Capture the cell that displays the provided text and extract its [X, Y] central coordinate. 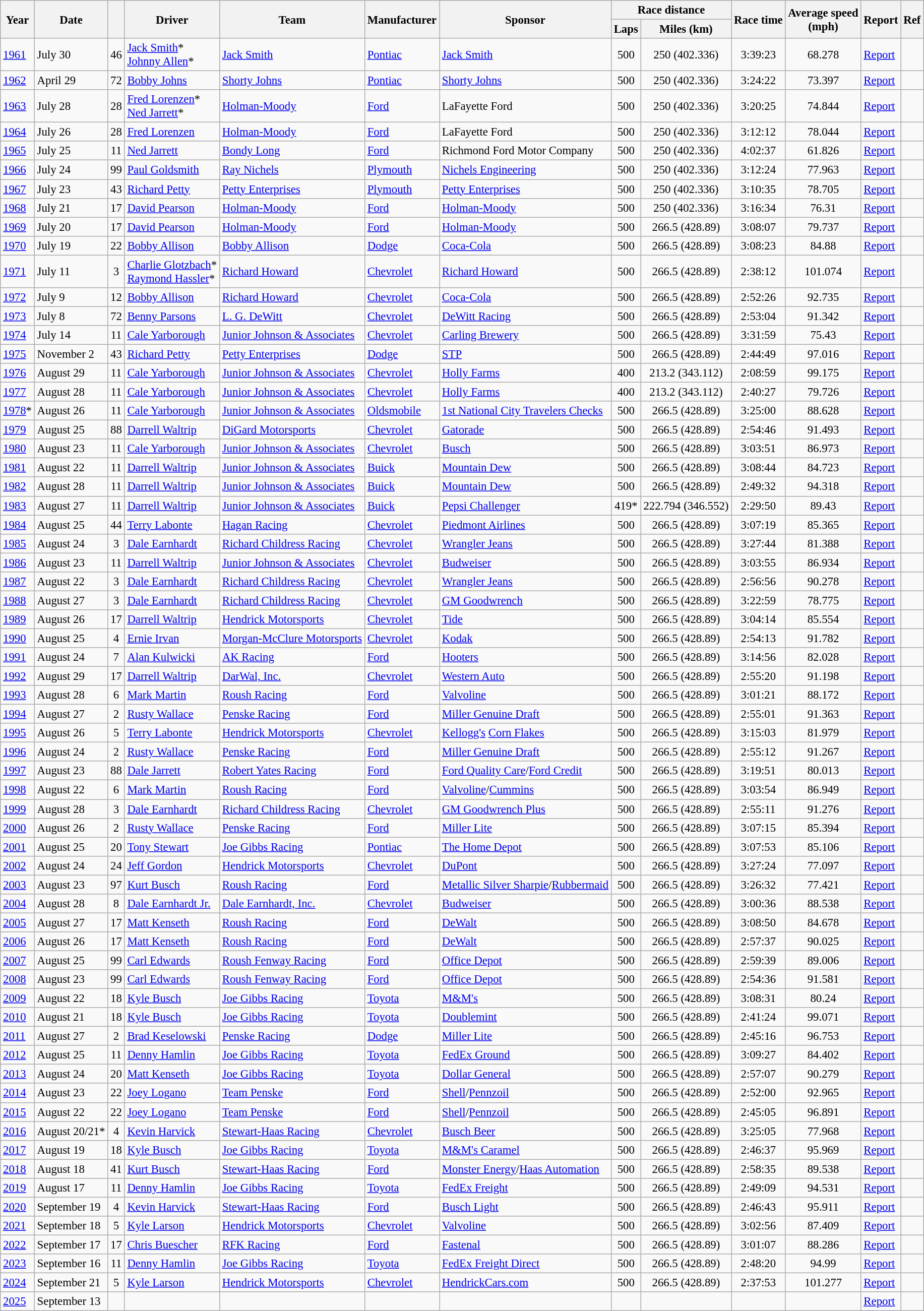
2011 [18, 1036]
89.006 [823, 960]
Jack Smith* Johnny Allen* [172, 54]
3:07:19 [758, 525]
Ford Quality Care/Ford Credit [525, 771]
Chris Buescher [172, 1244]
Valvoline/Cummins [525, 790]
Average speed(mph) [823, 19]
M&M's Caramel [525, 1150]
91.581 [823, 979]
90.025 [823, 942]
88.628 [823, 411]
August 18 [71, 1169]
1966 [18, 170]
101.074 [823, 271]
1962 [18, 81]
July 9 [71, 297]
77.968 [823, 1131]
99.175 [823, 373]
Ernie Irvan [172, 638]
2:52:00 [758, 1093]
1980 [18, 449]
2014 [18, 1093]
91.342 [823, 316]
7 [116, 657]
July 30 [71, 54]
Jeff Gordon [172, 865]
2:40:27 [758, 392]
Manufacturer [402, 19]
1964 [18, 132]
Team [292, 19]
GM Goodwrench Plus [525, 809]
2005 [18, 922]
3:10:35 [758, 189]
3:39:23 [758, 54]
3:24:22 [758, 81]
3:26:32 [758, 885]
2:57:07 [758, 1074]
Kellogg's Corn Flakes [525, 733]
90.279 [823, 1074]
2022 [18, 1244]
Kodak [525, 638]
3:00:36 [758, 904]
1987 [18, 582]
94.99 [823, 1264]
2:49:09 [758, 1188]
77.421 [823, 885]
8 [116, 904]
1st National City Travelers Checks [525, 411]
2:08:59 [758, 373]
The Home Depot [525, 847]
91.276 [823, 809]
1965 [18, 151]
July 20 [71, 227]
2015 [18, 1112]
3:27:44 [758, 543]
2:54:36 [758, 979]
90.278 [823, 582]
1998 [18, 790]
2025 [18, 1301]
Ned Jarrett [172, 151]
Paul Goldsmith [172, 170]
September 21 [71, 1283]
3:09:27 [758, 1055]
3:14:56 [758, 657]
88.538 [823, 904]
95.969 [823, 1150]
81.388 [823, 543]
2:46:43 [758, 1207]
1986 [18, 563]
1982 [18, 487]
1976 [18, 373]
1968 [18, 208]
4:02:37 [758, 151]
80.24 [823, 998]
Morgan-McClure Motorsports [292, 638]
2:57:37 [758, 942]
73.397 [823, 81]
August 21 [71, 1017]
Hooters [525, 657]
1992 [18, 676]
3:31:59 [758, 335]
79.726 [823, 392]
1978* [18, 411]
1977 [18, 392]
2:54:13 [758, 638]
91.493 [823, 430]
1970 [18, 245]
2:55:12 [758, 752]
September 18 [71, 1226]
1991 [18, 657]
July 8 [71, 316]
3:25:00 [758, 411]
Ray Nichels [292, 170]
94.531 [823, 1188]
1985 [18, 543]
78.775 [823, 600]
419* [626, 506]
2:53:04 [758, 316]
92.965 [823, 1093]
Gatorade [525, 430]
101.277 [823, 1283]
November 2 [71, 354]
September 19 [71, 1207]
3:03:55 [758, 563]
3:12:24 [758, 170]
Busch Beer [525, 1131]
Miles (km) [686, 29]
3:19:51 [758, 771]
82.028 [823, 657]
3:03:54 [758, 790]
1961 [18, 54]
88.172 [823, 695]
Hagan Racing [292, 525]
2:29:50 [758, 506]
2:56:56 [758, 582]
2016 [18, 1131]
2:48:20 [758, 1264]
July 21 [71, 208]
80.013 [823, 771]
Robert Yates Racing [292, 771]
1994 [18, 714]
84.723 [823, 468]
2003 [18, 885]
Busch [525, 449]
3:20:25 [758, 106]
Bobby Johns [172, 81]
76.31 [823, 208]
Year [18, 19]
85.106 [823, 847]
2000 [18, 828]
2006 [18, 942]
96.753 [823, 1036]
1989 [18, 619]
3:08:23 [758, 245]
46 [116, 54]
68.278 [823, 54]
DuPont [525, 865]
3:16:34 [758, 208]
2:38:12 [758, 271]
3:01:21 [758, 695]
2:54:46 [758, 430]
97.016 [823, 354]
41 [116, 1169]
AK Racing [292, 657]
2023 [18, 1264]
2:58:35 [758, 1169]
Fred Lorenzen [172, 132]
2002 [18, 865]
2:46:37 [758, 1150]
Busch Light [525, 1207]
1988 [18, 600]
FedEx Freight [525, 1188]
3:27:24 [758, 865]
Benny Parsons [172, 316]
M&M's [525, 998]
Bondy Long [292, 151]
2:45:16 [758, 1036]
Tide [525, 619]
2018 [18, 1169]
July 19 [71, 245]
1999 [18, 809]
Dale Jarrett [172, 771]
July 23 [71, 189]
91.198 [823, 676]
3:01:07 [758, 1244]
2004 [18, 904]
77.963 [823, 170]
2:55:01 [758, 714]
Fastenal [525, 1244]
3:15:03 [758, 733]
July 25 [71, 151]
3:08:31 [758, 998]
91.782 [823, 638]
3:08:50 [758, 922]
2009 [18, 998]
3:04:14 [758, 619]
2:45:05 [758, 1112]
Sponsor [525, 19]
2010 [18, 1017]
91.363 [823, 714]
August 17 [71, 1188]
1983 [18, 506]
Date [71, 19]
Metallic Silver Sharpie/Rubbermaid [525, 885]
Western Auto [525, 676]
2013 [18, 1074]
3:25:05 [758, 1131]
3:02:56 [758, 1226]
1971 [18, 271]
DeWitt Racing [525, 316]
84.678 [823, 922]
Race time [758, 19]
September 16 [71, 1264]
44 [116, 525]
2007 [18, 960]
August 19 [71, 1150]
2:59:39 [758, 960]
99.071 [823, 1017]
Richmond Ford Motor Company [525, 151]
Alan Kulwicki [172, 657]
Brad Keselowski [172, 1036]
2:55:11 [758, 809]
1975 [18, 354]
94.318 [823, 487]
Charlie Glotzbach* Raymond Hassler* [172, 271]
2:41:24 [758, 1017]
97 [116, 885]
1963 [18, 106]
STP [525, 354]
July 26 [71, 132]
July 28 [71, 106]
86.973 [823, 449]
86.934 [823, 563]
92.735 [823, 297]
Nichels Engineering [525, 170]
1990 [18, 638]
1993 [18, 695]
3:03:51 [758, 449]
91.267 [823, 752]
78.044 [823, 132]
2:52:26 [758, 297]
Dale Earnhardt, Inc. [292, 904]
89.538 [823, 1169]
Ref [912, 19]
Pepsi Challenger [525, 506]
84.88 [823, 245]
RFK Racing [292, 1244]
3:12:12 [758, 132]
2019 [18, 1188]
3:08:44 [758, 468]
79.737 [823, 227]
2:37:53 [758, 1283]
Doublemint [525, 1017]
Dollar General [525, 1074]
2024 [18, 1283]
85.365 [823, 525]
96.891 [823, 1112]
Tony Stewart [172, 847]
88.286 [823, 1244]
Driver [172, 19]
84.402 [823, 1055]
HendrickCars.com [525, 1283]
Dale Earnhardt Jr. [172, 904]
85.394 [823, 828]
2:55:20 [758, 676]
81.979 [823, 733]
2012 [18, 1055]
FedEx Freight Direct [525, 1264]
2001 [18, 847]
2008 [18, 979]
1969 [18, 227]
1979 [18, 430]
75.43 [823, 335]
August 20/21* [71, 1131]
2:49:32 [758, 487]
Race distance [671, 10]
July 14 [71, 335]
FedEx Ground [525, 1055]
September 17 [71, 1244]
1973 [18, 316]
3:08:07 [758, 227]
1974 [18, 335]
61.826 [823, 151]
2021 [18, 1226]
Laps [626, 29]
1995 [18, 733]
1996 [18, 752]
3:22:59 [758, 600]
222.794 (346.552) [686, 506]
1997 [18, 771]
1972 [18, 297]
77.097 [823, 865]
2017 [18, 1150]
2020 [18, 1207]
Monster Energy/Haas Automation [525, 1169]
DarWal, Inc. [292, 676]
GM Goodwrench [525, 600]
DiGard Motorsports [292, 430]
1967 [18, 189]
July 24 [71, 170]
95.911 [823, 1207]
Piedmont Airlines [525, 525]
87.409 [823, 1226]
24 [116, 865]
3:07:15 [758, 828]
1984 [18, 525]
Carling Brewery [525, 335]
Oldsmobile [402, 411]
74.844 [823, 106]
86.949 [823, 790]
78.705 [823, 189]
85.554 [823, 619]
89.43 [823, 506]
L. G. DeWitt [292, 316]
Fred Lorenzen* Ned Jarrett* [172, 106]
July 11 [71, 271]
12 [116, 297]
April 29 [71, 81]
3:07:53 [758, 847]
2:44:49 [758, 354]
1981 [18, 468]
September 13 [71, 1301]
